For the text-containing cell, return its midpoint in (x, y) coordinate format. 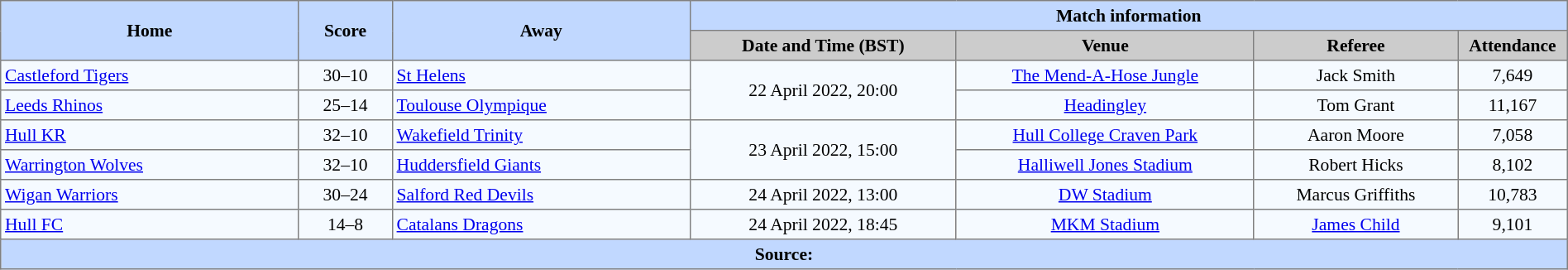
30–24 (346, 195)
Halliwell Jones Stadium (1105, 165)
Venue (1105, 46)
Source: (784, 254)
Score (346, 31)
Hull FC (150, 224)
DW Stadium (1105, 195)
Leeds Rhinos (150, 105)
10,783 (1513, 195)
24 April 2022, 18:45 (823, 224)
24 April 2022, 13:00 (823, 195)
Huddersfield Giants (541, 165)
Wakefield Trinity (541, 135)
30–10 (346, 75)
St Helens (541, 75)
9,101 (1513, 224)
Referee (1355, 46)
8,102 (1513, 165)
7,649 (1513, 75)
Away (541, 31)
Catalans Dragons (541, 224)
11,167 (1513, 105)
Robert Hicks (1355, 165)
Tom Grant (1355, 105)
Salford Red Devils (541, 195)
Attendance (1513, 46)
Aaron Moore (1355, 135)
MKM Stadium (1105, 224)
Match information (1128, 16)
25–14 (346, 105)
James Child (1355, 224)
Toulouse Olympique (541, 105)
Wigan Warriors (150, 195)
Jack Smith (1355, 75)
The Mend-A-Hose Jungle (1105, 75)
Headingley (1105, 105)
7,058 (1513, 135)
Home (150, 31)
Hull KR (150, 135)
Hull College Craven Park (1105, 135)
23 April 2022, 15:00 (823, 150)
14–8 (346, 224)
Castleford Tigers (150, 75)
Date and Time (BST) (823, 46)
Marcus Griffiths (1355, 195)
22 April 2022, 20:00 (823, 90)
Warrington Wolves (150, 165)
